Identify which cell holds the provided text, then report its (x, y) central coordinate. 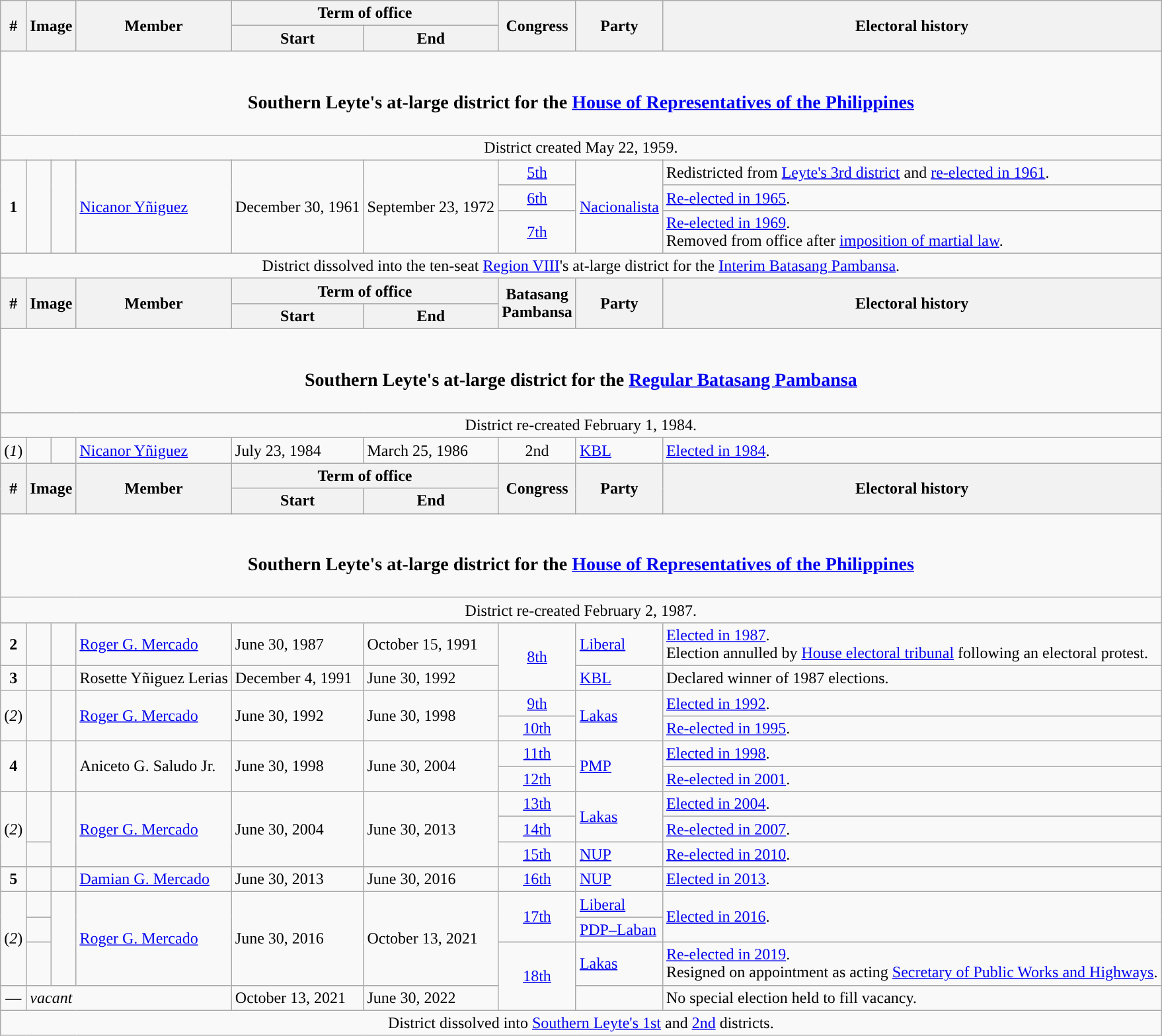
PDP–Laban (619, 930)
BatasangPambansa (537, 303)
Re-elected in 2010. (912, 854)
December 4, 1991 (297, 678)
(1) (13, 451)
5th (537, 172)
1 (13, 206)
14th (537, 829)
12th (537, 779)
9th (537, 703)
Re-elected in 1965. (912, 198)
6th (537, 198)
2nd (537, 451)
Elected in 1992. (912, 703)
Rosette Yñiguez Lerias (153, 678)
December 30, 1961 (297, 206)
Elected in 2004. (912, 804)
July 23, 1984 (297, 451)
Re-elected in 1995. (912, 728)
2 (13, 644)
June 30, 1987 (297, 644)
PMP (619, 766)
5 (13, 879)
March 25, 1986 (431, 451)
16th (537, 879)
Elected in 2013. (912, 879)
8th (537, 657)
Damian G. Mercado (153, 879)
Re-elected in 1969.Removed from office after imposition of martial law. (912, 231)
Elected in 1987.Election annulled by House electoral tribunal following an electoral protest. (912, 644)
Nacionalista (619, 206)
15th (537, 854)
Elected in 2016. (912, 917)
District re-created February 2, 1987. (581, 610)
Re-elected in 2019.Resigned on appointment as acting Secretary of Public Works and Highways. (912, 963)
13th (537, 804)
10th (537, 728)
Re-elected in 2007. (912, 829)
District dissolved into Southern Leyte's 1st and 2nd districts. (581, 1023)
Elected in 1998. (912, 754)
3 (13, 678)
4 (13, 766)
— (13, 998)
Elected in 1984. (912, 451)
Aniceto G. Saludo Jr. (153, 766)
September 23, 1972 (431, 206)
No special election held to fill vacancy. (912, 998)
District re-created February 1, 1984. (581, 425)
Declared winner of 1987 elections. (912, 678)
Redistricted from Leyte's 3rd district and re-elected in 1961. (912, 172)
17th (537, 917)
18th (537, 977)
7th (537, 231)
vacant (129, 998)
11th (537, 754)
October 15, 1991 (431, 644)
Southern Leyte's at-large district for the Regular Batasang Pambansa (581, 371)
District dissolved into the ten-seat Region VIII's at-large district for the Interim Batasang Pambansa. (581, 266)
June 30, 2022 (431, 998)
District created May 22, 1959. (581, 147)
Re-elected in 2001. (912, 779)
